Extract the (X, Y) coordinate from the center of the cell holding the provided text.  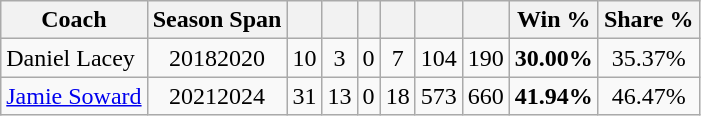
7 (398, 58)
Season Span (217, 20)
30.00% (554, 58)
573 (438, 96)
104 (438, 58)
Coach (74, 20)
31 (304, 96)
46.47% (648, 96)
13 (340, 96)
41.94% (554, 96)
18 (398, 96)
Share % (648, 20)
20182020 (217, 58)
660 (486, 96)
Daniel Lacey (74, 58)
20212024 (217, 96)
190 (486, 58)
3 (340, 58)
Jamie Soward (74, 96)
10 (304, 58)
Win % (554, 20)
35.37% (648, 58)
